Locate the cell with the specified text and output its (X, Y) center coordinate. 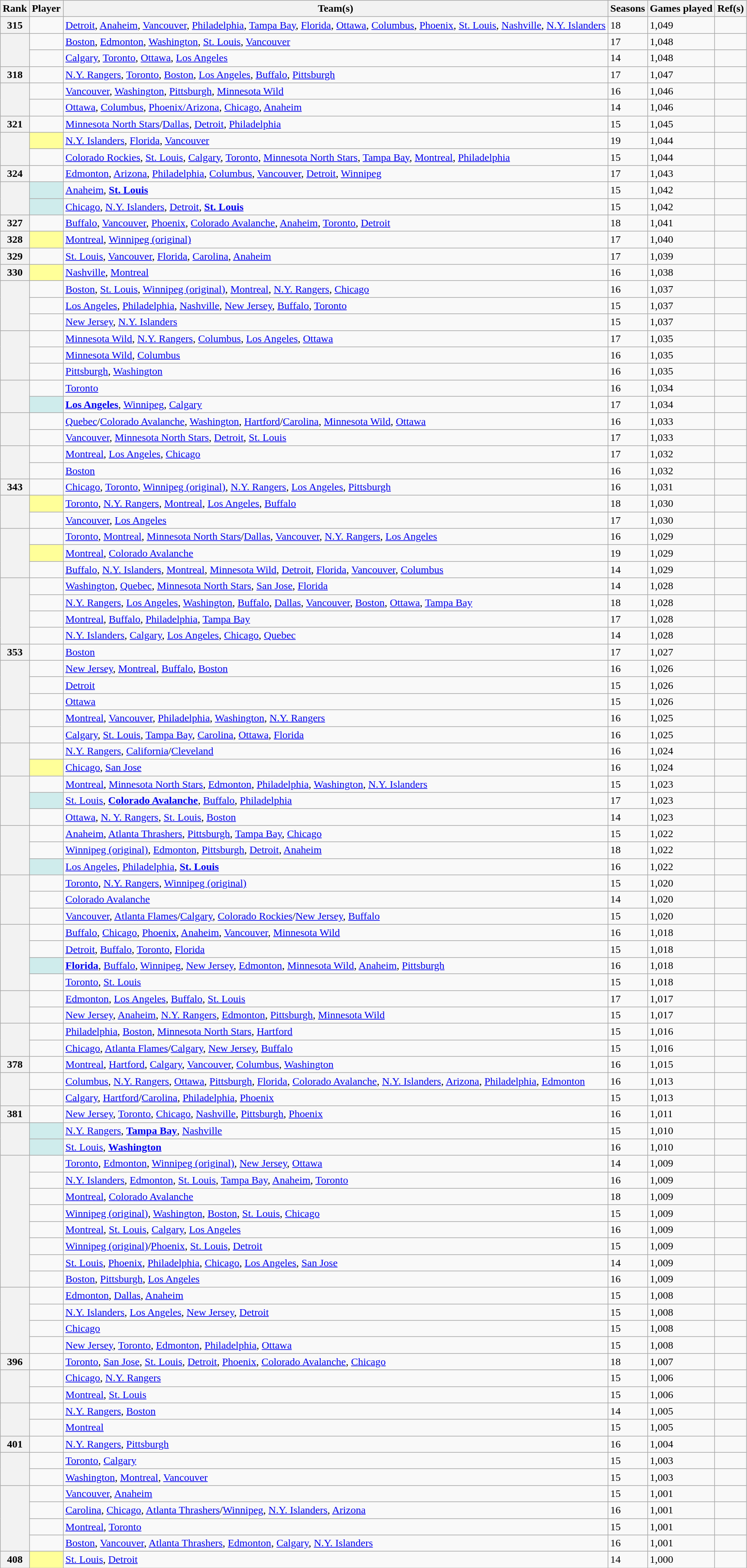
Washington, Montreal, Vancouver (336, 1477)
327 (15, 223)
Edmonton, Arizona, Philadelphia, Columbus, Vancouver, Detroit, Winnipeg (336, 173)
Detroit, Anaheim, Vancouver, Philadelphia, Tampa Bay, Florida, Ottawa, Columbus, Phoenix, St. Louis, Nashville, N.Y. Islanders (336, 25)
1,031 (681, 487)
Minnesota Wild, Columbus (336, 355)
St. Louis, Colorado Avalanche, Buffalo, Philadelphia (336, 801)
Anaheim, Atlanta Thrashers, Pittsburgh, Tampa Bay, Chicago (336, 834)
Buffalo, Chicago, Phoenix, Anaheim, Vancouver, Minnesota Wild (336, 932)
Detroit (336, 685)
Games played (681, 9)
408 (15, 1560)
Ottawa, Columbus, Phoenix/Arizona, Chicago, Anaheim (336, 108)
1,041 (681, 223)
Winnipeg (original), Edmonton, Pittsburgh, Detroit, Anaheim (336, 850)
1,038 (681, 273)
Boston, Vancouver, Atlanta Thrashers, Edmonton, Calgary, N.Y. Islanders (336, 1543)
Colorado Rockies, St. Louis, Calgary, Toronto, Minnesota North Stars, Tampa Bay, Montreal, Philadelphia (336, 157)
Toronto, San Jose, St. Louis, Detroit, Phoenix, Colorado Avalanche, Chicago (336, 1362)
1,045 (681, 124)
Carolina, Chicago, Atlanta Thrashers/Winnipeg, N.Y. Islanders, Arizona (336, 1510)
Montreal, Vancouver, Philadelphia, Washington, N.Y. Rangers (336, 718)
Los Angeles, Winnipeg, Calgary (336, 404)
1,004 (681, 1444)
Buffalo, Vancouver, Phoenix, Colorado Avalanche, Anaheim, Toronto, Detroit (336, 223)
New Jersey, Anaheim, N.Y. Rangers, Edmonton, Pittsburgh, Minnesota Wild (336, 1015)
St. Louis, Vancouver, Florida, Carolina, Anaheim (336, 256)
Detroit, Buffalo, Toronto, Florida (336, 949)
Winnipeg (original)/Phoenix, St. Louis, Detroit (336, 1246)
1,027 (681, 652)
Chicago, Atlanta Flames/Calgary, New Jersey, Buffalo (336, 1048)
1,040 (681, 240)
Washington, Quebec, Minnesota North Stars, San Jose, Florida (336, 586)
318 (15, 75)
Vancouver, Washington, Pittsburgh, Minnesota Wild (336, 91)
St. Louis, Washington (336, 1147)
Toronto, N.Y. Rangers, Winnipeg (original) (336, 883)
1,011 (681, 1114)
Winnipeg (original), Washington, Boston, St. Louis, Chicago (336, 1213)
1,015 (681, 1065)
353 (15, 652)
N.Y. Islanders, Calgary, Los Angeles, Chicago, Quebec (336, 636)
Colorado Avalanche (336, 900)
1,049 (681, 25)
Calgary, Toronto, Ottawa, Los Angeles (336, 58)
Montreal, Winnipeg (original) (336, 240)
Philadelphia, Boston, Minnesota North Stars, Hartford (336, 1032)
Montreal, Los Angeles, Chicago (336, 454)
Vancouver, Los Angeles (336, 520)
Montreal, St. Louis, Calgary, Los Angeles (336, 1229)
Chicago, San Jose (336, 768)
N.Y. Rangers, Boston (336, 1411)
Edmonton, Dallas, Anaheim (336, 1296)
Boston, Edmonton, Washington, St. Louis, Vancouver (336, 42)
Calgary, St. Louis, Tampa Bay, Carolina, Ottawa, Florida (336, 735)
Ref(s) (731, 9)
Player (46, 9)
Los Angeles, Philadelphia, Nashville, New Jersey, Buffalo, Toronto (336, 306)
Ottawa (336, 701)
1,000 (681, 1560)
Minnesota Wild, N.Y. Rangers, Columbus, Los Angeles, Ottawa (336, 339)
Toronto, Montreal, Minnesota North Stars/Dallas, Vancouver, N.Y. Rangers, Los Angeles (336, 537)
N.Y. Rangers, Los Angeles, Washington, Buffalo, Dallas, Vancouver, Boston, Ottawa, Tampa Bay (336, 603)
Florida, Buffalo, Winnipeg, New Jersey, Edmonton, Minnesota Wild, Anaheim, Pittsburgh (336, 965)
381 (15, 1114)
Vancouver, Atlanta Flames/Calgary, Colorado Rockies/New Jersey, Buffalo (336, 916)
1,047 (681, 75)
N.Y. Islanders, Los Angeles, New Jersey, Detroit (336, 1312)
New Jersey, Montreal, Buffalo, Boston (336, 668)
N.Y. Rangers, Toronto, Boston, Los Angeles, Buffalo, Pittsburgh (336, 75)
N.Y. Islanders, Florida, Vancouver (336, 140)
Toronto, Edmonton, Winnipeg (original), New Jersey, Ottawa (336, 1164)
Pittsburgh, Washington (336, 372)
New Jersey, Toronto, Edmonton, Philadelphia, Ottawa (336, 1345)
1,039 (681, 256)
Seasons (627, 9)
Vancouver, Anaheim (336, 1493)
Anaheim, St. Louis (336, 190)
329 (15, 256)
St. Louis, Phoenix, Philadelphia, Chicago, Los Angeles, San Jose (336, 1263)
Montreal, Minnesota North Stars, Edmonton, Philadelphia, Washington, N.Y. Islanders (336, 784)
Minnesota North Stars/Dallas, Detroit, Philadelphia (336, 124)
Toronto, N.Y. Rangers, Montreal, Los Angeles, Buffalo (336, 504)
330 (15, 273)
Calgary, Hartford/Carolina, Philadelphia, Phoenix (336, 1098)
Montreal, St. Louis (336, 1395)
321 (15, 124)
396 (15, 1362)
St. Louis, Detroit (336, 1560)
Nashville, Montreal (336, 273)
Ottawa, N. Y. Rangers, St. Louis, Boston (336, 817)
New Jersey, Toronto, Chicago, Nashville, Pittsburgh, Phoenix (336, 1114)
Edmonton, Los Angeles, Buffalo, St. Louis (336, 998)
Team(s) (336, 9)
378 (15, 1065)
Montreal (336, 1428)
Vancouver, Minnesota North Stars, Detroit, St. Louis (336, 437)
324 (15, 173)
Chicago, N.Y. Rangers (336, 1378)
Montreal, Hartford, Calgary, Vancouver, Columbus, Washington (336, 1065)
1,043 (681, 173)
New Jersey, N.Y. Islanders (336, 322)
Toronto, St. Louis (336, 982)
315 (15, 25)
1,007 (681, 1362)
Buffalo, N.Y. Islanders, Montreal, Minnesota Wild, Detroit, Florida, Vancouver, Columbus (336, 570)
401 (15, 1444)
Toronto, Calgary (336, 1460)
343 (15, 487)
Chicago, Toronto, Winnipeg (original), N.Y. Rangers, Los Angeles, Pittsburgh (336, 487)
Columbus, N.Y. Rangers, Ottawa, Pittsburgh, Florida, Colorado Avalanche, N.Y. Islanders, Arizona, Philadelphia, Edmonton (336, 1081)
Montreal, Buffalo, Philadelphia, Tampa Bay (336, 619)
Rank (15, 9)
Chicago, N.Y. Islanders, Detroit, St. Louis (336, 207)
Chicago (336, 1329)
N.Y. Rangers, Tampa Bay, Nashville (336, 1131)
N.Y. Islanders, Edmonton, St. Louis, Tampa Bay, Anaheim, Toronto (336, 1180)
Boston, St. Louis, Winnipeg (original), Montreal, N.Y. Rangers, Chicago (336, 289)
Los Angeles, Philadelphia, St. Louis (336, 867)
Quebec/Colorado Avalanche, Washington, Hartford/Carolina, Minnesota Wild, Ottawa (336, 421)
328 (15, 240)
Montreal, Toronto (336, 1526)
N.Y. Rangers, California/Cleveland (336, 751)
Boston, Pittsburgh, Los Angeles (336, 1279)
Toronto (336, 388)
N.Y. Rangers, Pittsburgh (336, 1444)
